Pinpoint the cell where the given text exists, returning its (X, Y) midpoint coordinate. 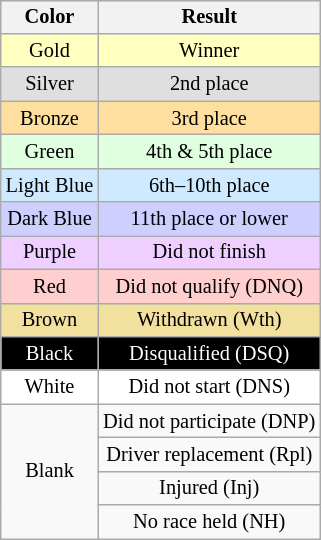
Brown (50, 320)
Injured (Inj) (209, 488)
Result (209, 17)
Color (50, 17)
Silver (50, 84)
Disqualified (DSQ) (209, 354)
4th & 5th place (209, 152)
Did not qualify (DNQ) (209, 286)
Black (50, 354)
Did not finish (209, 253)
Winner (209, 51)
Red (50, 286)
Gold (50, 51)
Light Blue (50, 185)
11th place or lower (209, 219)
6th–10th place (209, 185)
Driver replacement (Rpl) (209, 455)
No race held (NH) (209, 522)
Dark Blue (50, 219)
Bronze (50, 118)
Blank (50, 472)
White (50, 387)
Purple (50, 253)
Did not start (DNS) (209, 387)
Withdrawn (Wth) (209, 320)
Did not participate (DNP) (209, 421)
2nd place (209, 84)
3rd place (209, 118)
Green (50, 152)
